For the text-containing cell, return its midpoint in (X, Y) coordinate format. 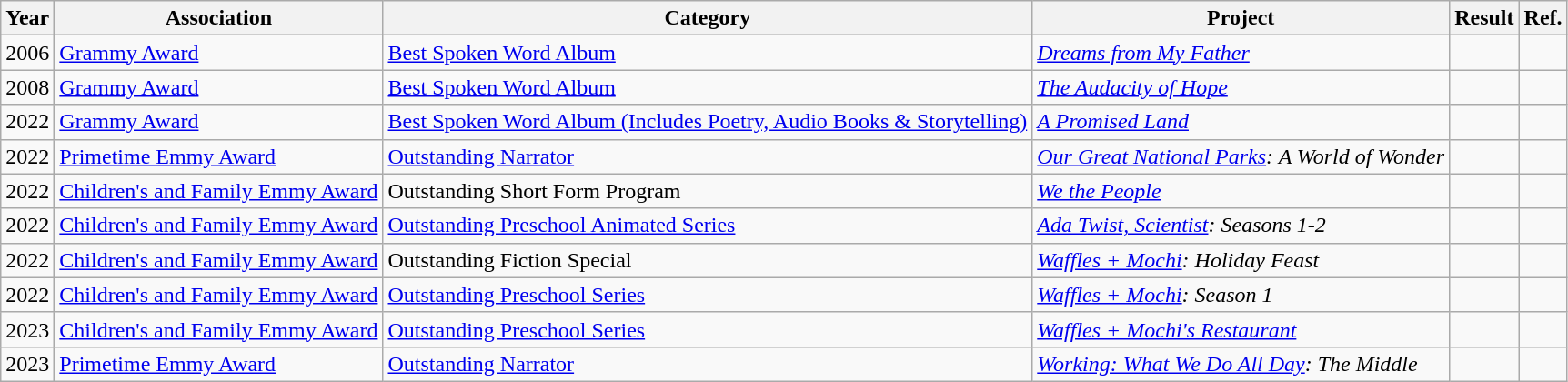
Year (27, 18)
Outstanding Short Form Program (708, 191)
2008 (27, 87)
2006 (27, 53)
Our Great National Parks: A World of Wonder (1241, 156)
Outstanding Preschool Animated Series (708, 226)
Category (708, 18)
Project (1241, 18)
Waffles + Mochi's Restaurant (1241, 329)
Working: What We Do All Day: The Middle (1241, 364)
A Promised Land (1241, 122)
Waffles + Mochi: Holiday Feast (1241, 260)
We the People (1241, 191)
Ref. (1543, 18)
Waffles + Mochi: Season 1 (1241, 295)
Best Spoken Word Album (Includes Poetry, Audio Books & Storytelling) (708, 122)
Ada Twist, Scientist: Seasons 1-2 (1241, 226)
Dreams from My Father (1241, 53)
Outstanding Fiction Special (708, 260)
The Audacity of Hope (1241, 87)
Association (218, 18)
Result (1484, 18)
